Output the (x, y) coordinate of the center of the cell containing the given text.  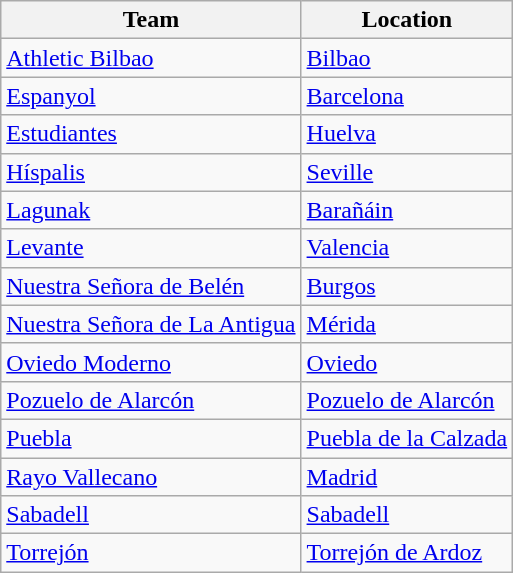
Location (407, 20)
Nuestra Señora de La Antigua (151, 324)
Torrejón de Ardoz (407, 553)
Levante (151, 248)
Estudiantes (151, 134)
Bilbao (407, 58)
Burgos (407, 286)
Huelva (407, 134)
Mérida (407, 324)
Torrejón (151, 553)
Puebla (151, 438)
Oviedo Moderno (151, 362)
Híspalis (151, 172)
Madrid (407, 477)
Espanyol (151, 96)
Puebla de la Calzada (407, 438)
Barañáin (407, 210)
Barcelona (407, 96)
Athletic Bilbao (151, 58)
Valencia (407, 248)
Team (151, 20)
Rayo Vallecano (151, 477)
Lagunak (151, 210)
Seville (407, 172)
Oviedo (407, 362)
Nuestra Señora de Belén (151, 286)
